Provide the [x, y] coordinate of the cell's center where the given text is located.  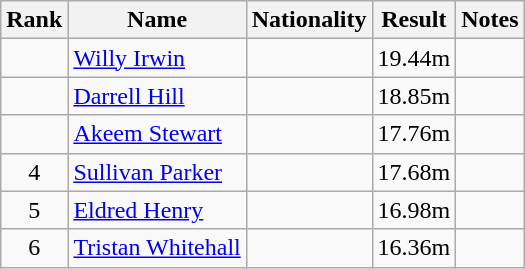
17.68m [414, 172]
Rank [34, 20]
Darrell Hill [157, 96]
19.44m [414, 58]
Eldred Henry [157, 210]
Akeem Stewart [157, 134]
Result [414, 20]
Willy Irwin [157, 58]
16.98m [414, 210]
Sullivan Parker [157, 172]
4 [34, 172]
6 [34, 248]
Nationality [309, 20]
17.76m [414, 134]
5 [34, 210]
Tristan Whitehall [157, 248]
Name [157, 20]
16.36m [414, 248]
Notes [490, 20]
18.85m [414, 96]
